Detect which cell encompasses the target text, then output its (X, Y) center coordinate. 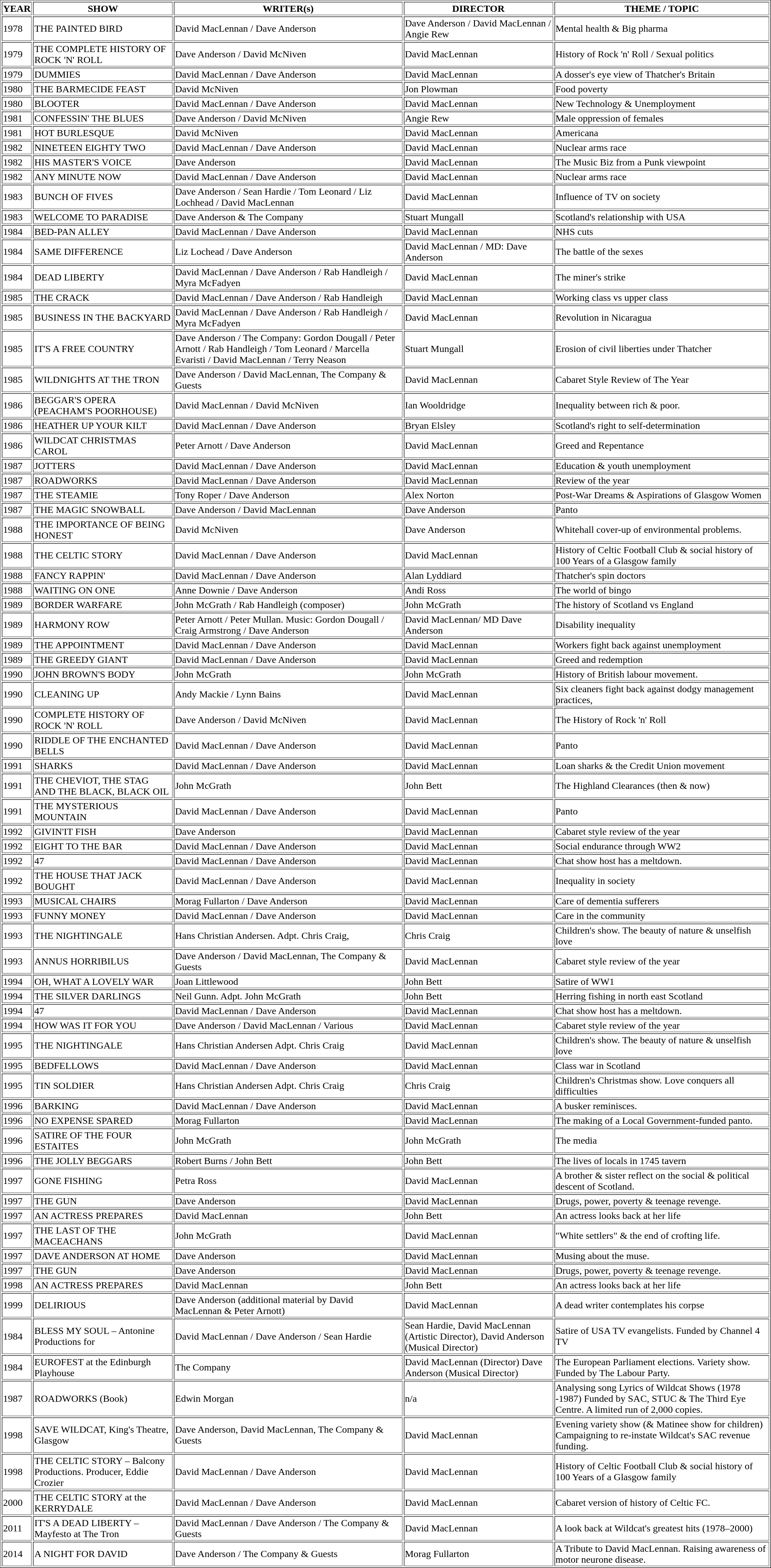
Scotland's right to self-determination (662, 425)
1999 (17, 1305)
2000 (17, 1503)
WELCOME TO PARADISE (103, 217)
The Company (288, 1367)
MUSICAL CHAIRS (103, 901)
THE CHEVIOT, THE STAG AND THE BLACK, BLACK OIL (103, 786)
Sean Hardie, David MacLennan (Artistic Director), David Anderson (Musical Director) (478, 1336)
COMPLETE HISTORY OF ROCK 'N' ROLL (103, 720)
CONFESSIN' THE BLUES (103, 118)
TIN SOLDIER (103, 1086)
NINETEEN EIGHTY TWO (103, 147)
BUSINESS IN THE BACKYARD (103, 318)
Post-War Dreams & Aspirations of Glasgow Women (662, 495)
Food poverty (662, 89)
Scotland's relationship with USA (662, 217)
Joan Littlewood (288, 981)
Mental health & Big pharma (662, 28)
SHOW (103, 8)
BORDER WARFARE (103, 605)
THE SILVER DARLINGS (103, 996)
History of British labour movement. (662, 674)
Evening variety show (& Matinee show for children) Campaigning to re-instate Wildcat's SAC revenue funding. (662, 1436)
David MacLennan / Dave Anderson / Sean Hardie (288, 1336)
BEDFELLOWS (103, 1066)
BLOOTER (103, 103)
Dave Anderson / The Company & Guests (288, 1554)
Children's Christmas show. Love conquers all difficulties (662, 1086)
CLEANING UP (103, 694)
The history of Scotland vs England (662, 605)
Americana (662, 132)
ROADWORKS (Book) (103, 1399)
David MacLennan / Dave Anderson / Rab Handleigh (288, 298)
RIDDLE OF THE ENCHANTED BELLS (103, 745)
Working class vs upper class (662, 298)
THE CELTIC STORY at the KERRYDALE (103, 1503)
Thatcher's spin doctors (662, 576)
DELIRIOUS (103, 1305)
Neil Gunn. Adpt. John McGrath (288, 996)
A NIGHT FOR DAVID (103, 1554)
Influence of TV on society (662, 197)
Edwin Morgan (288, 1399)
Analysing song Lyrics of Wildcat Shows (1978 -1987) Funded by SAC, STUC & The Third Eye Centre. A limited run of 2,000 copies. (662, 1399)
Robert Burns / John Bett (288, 1161)
BED-PAN ALLEY (103, 232)
Cabaret Style Review of The Year (662, 380)
Anne Downie / Dave Anderson (288, 590)
The miner's strike (662, 277)
Care of dementia sufferers (662, 901)
THE JOLLY BEGGARS (103, 1161)
SATIRE OF THE FOUR ESTAITES (103, 1140)
DAVE ANDERSON AT HOME (103, 1256)
Herring fishing in north east Scotland (662, 996)
FANCY RAPPIN' (103, 576)
THE APPOINTMENT (103, 645)
David MacLennan / MD: Dave Anderson (478, 252)
DUMMIES (103, 74)
WRITER(s) (288, 8)
GIVIN'IT FISH (103, 832)
History of Rock 'n' Roll / Sexual politics (662, 54)
A busker reminisces. (662, 1105)
IT'S A FREE COUNTRY (103, 349)
ANNUS HORRIBILUS (103, 962)
A brother & sister reflect on the social & political descent of Scotland. (662, 1181)
Andi Ross (478, 590)
Cabaret version of history of Celtic FC. (662, 1503)
SAVE WILDCAT, King's Theatre, Glasgow (103, 1436)
A Tribute to David MacLennan. Raising awareness of motor neurone disease. (662, 1554)
New Technology & Unemployment (662, 103)
THE MAGIC SNOWBALL (103, 510)
The making of a Local Government-funded panto. (662, 1120)
David MacLennan / Dave Anderson / The Company & Guests (288, 1528)
Workers fight back against unemployment (662, 645)
Hans Christian Andersen. Adpt. Chris Craig, (288, 936)
Peter Arnott / Dave Anderson (288, 445)
Class war in Scotland (662, 1066)
The Music Biz from a Punk viewpoint (662, 162)
NHS cuts (662, 232)
DIRECTOR (478, 8)
A dosser's eye view of Thatcher's Britain (662, 74)
HOW WAS IT FOR YOU (103, 1025)
HIS MASTER'S VOICE (103, 162)
Dave Anderson & The Company (288, 217)
The History of Rock 'n' Roll (662, 720)
SAME DIFFERENCE (103, 252)
EIGHT TO THE BAR (103, 846)
Greed and Repentance (662, 445)
Greed and redemption (662, 659)
Inequality between rich & poor. (662, 406)
BUNCH OF FIVES (103, 197)
THE BARMECIDE FEAST (103, 89)
2011 (17, 1528)
Alex Norton (478, 495)
Care in the community (662, 915)
Six cleaners fight back against dodgy management practices, (662, 694)
David MacLennan/ MD Dave Anderson (478, 625)
IT'S A DEAD LIBERTY – Mayfesto at The Tron (103, 1528)
THE LAST OF THE MACEACHANS (103, 1236)
A dead writer contemplates his corpse (662, 1305)
Revolution in Nicaragua (662, 318)
THE CRACK (103, 298)
Ian Wooldridge (478, 406)
Morag Fullarton / Dave Anderson (288, 901)
Dave Anderson / David MacLennan (288, 510)
"White settlers" & the end of crofting life. (662, 1236)
THE GREEDY GIANT (103, 659)
The Highland Clearances (then & now) (662, 786)
THE CELTIC STORY – Balcony Productions. Producer, Eddie Crozier (103, 1472)
BARKING (103, 1105)
n/a (478, 1399)
Andy Mackie / Lynn Bains (288, 694)
The lives of locals in 1745 tavern (662, 1161)
EUROFEST at the Edinburgh Playhouse (103, 1367)
ROADWORKS (103, 480)
1978 (17, 28)
Peter Arnott / Peter Mullan. Music: Gordon Dougall / Craig Armstrong / Dave Anderson (288, 625)
Dave Anderson / David MacLennan / Angie Rew (478, 28)
THE MYSTERIOUS MOUNTAIN (103, 811)
SHARKS (103, 766)
Tony Roper / Dave Anderson (288, 495)
DEAD LIBERTY (103, 277)
Bryan Elsley (478, 425)
Angie Rew (478, 118)
Whitehall cover-up of environmental problems. (662, 530)
Male oppression of females (662, 118)
WILDNIGHTS AT THE TRON (103, 380)
The world of bingo (662, 590)
Satire of WW1 (662, 981)
Dave Anderson / The Company: Gordon Dougall / Peter Arnott / Rab Handleigh / Tom Leonard / Marcella Evaristi / David MacLennan / Terry Neason (288, 349)
The European Parliament elections. Variety show. Funded by The Labour Party. (662, 1367)
WAITING ON ONE (103, 590)
Petra Ross (288, 1181)
THE STEAMIE (103, 495)
OH, WHAT A LOVELY WAR (103, 981)
The media (662, 1140)
Review of the year (662, 480)
David MacLennan / David McNiven (288, 406)
Disability inequality (662, 625)
Education & youth unemployment (662, 466)
BEGGAR'S OPERA (PEACHAM'S POORHOUSE) (103, 406)
Satire of USA TV evangelists. Funded by Channel 4 TV (662, 1336)
Erosion of civil liberties under Thatcher (662, 349)
Loan sharks & the Credit Union movement (662, 766)
Alan Lyddiard (478, 576)
Musing about the muse. (662, 1256)
Dave Anderson / David MacLennan / Various (288, 1025)
GONE FISHING (103, 1181)
2014 (17, 1554)
HEATHER UP YOUR KILT (103, 425)
YEAR (17, 8)
FUNNY MONEY (103, 915)
BLESS MY SOUL – Antonine Productions for (103, 1336)
David MacLennan (Director) Dave Anderson (Musical Director) (478, 1367)
NO EXPENSE SPARED (103, 1120)
THE IMPORTANCE OF BEING HONEST (103, 530)
THE HOUSE THAT JACK BOUGHT (103, 881)
A look back at Wildcat's greatest hits (1978–2000) (662, 1528)
THEME / TOPIC (662, 8)
Liz Lochead / Dave Anderson (288, 252)
ANY MINUTE NOW (103, 176)
Dave Anderson, David MacLennan, The Company & Guests (288, 1436)
HARMONY ROW (103, 625)
JOTTERS (103, 466)
Dave Anderson (additional material by David MacLennan & Peter Arnott) (288, 1305)
Jon Plowman (478, 89)
HOT BURLESQUE (103, 132)
THE PAINTED BIRD (103, 28)
THE COMPLETE HISTORY OF ROCK 'N' ROLL (103, 54)
The battle of the sexes (662, 252)
THE CELTIC STORY (103, 555)
Dave Anderson / Sean Hardie / Tom Leonard / Liz Lochhead / David MacLennan (288, 197)
Inequality in society (662, 881)
WILDCAT CHRISTMAS CAROL (103, 445)
Social endurance through WW2 (662, 846)
JOHN BROWN'S BODY (103, 674)
John McGrath / Rab Handleigh (composer) (288, 605)
